Find where the given text appears and provide that cell's center as (X, Y) coordinate. 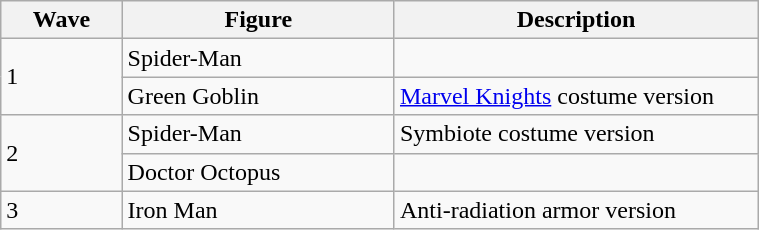
Description (576, 20)
Doctor Octopus (258, 172)
3 (62, 210)
2 (62, 153)
Green Goblin (258, 96)
Anti-radiation armor version (576, 210)
1 (62, 77)
Iron Man (258, 210)
Symbiote costume version (576, 134)
Wave (62, 20)
Figure (258, 20)
Marvel Knights costume version (576, 96)
